Scan for the cell matching the given text and deliver its [X, Y] coordinate at center. 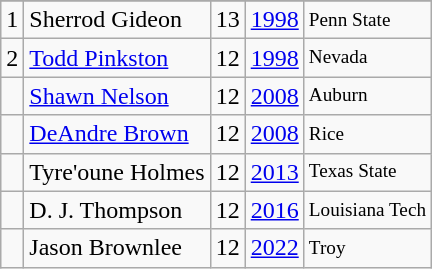
Jason Brownlee [117, 248]
2022 [274, 248]
Auburn [367, 96]
13 [228, 20]
Louisiana Tech [367, 210]
Troy [367, 248]
Rice [367, 134]
Shawn Nelson [117, 96]
Tyre'oune Holmes [117, 172]
1 [12, 20]
Penn State [367, 20]
Todd Pinkston [117, 58]
Nevada [367, 58]
D. J. Thompson [117, 210]
Sherrod Gideon [117, 20]
2016 [274, 210]
Texas State [367, 172]
DeAndre Brown [117, 134]
2 [12, 58]
2013 [274, 172]
